Determine the [x, y] coordinate at the center of the cell enclosing the given text.  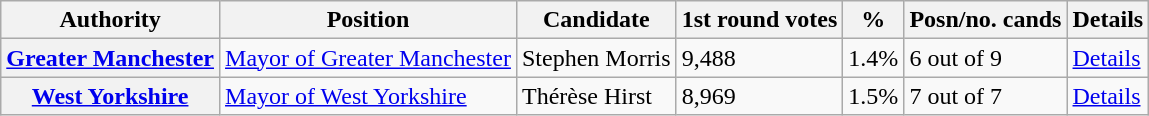
Candidate [596, 20]
Mayor of Greater Manchester [368, 58]
8,969 [760, 96]
Position [368, 20]
Greater Manchester [110, 58]
Stephen Morris [596, 58]
1.4% [874, 58]
Authority [110, 20]
7 out of 7 [986, 96]
Posn/no. cands [986, 20]
West Yorkshire [110, 96]
% [874, 20]
Thérèse Hirst [596, 96]
9,488 [760, 58]
6 out of 9 [986, 58]
1.5% [874, 96]
1st round votes [760, 20]
Mayor of West Yorkshire [368, 96]
